Identify which cell holds the provided text, then report its (X, Y) central coordinate. 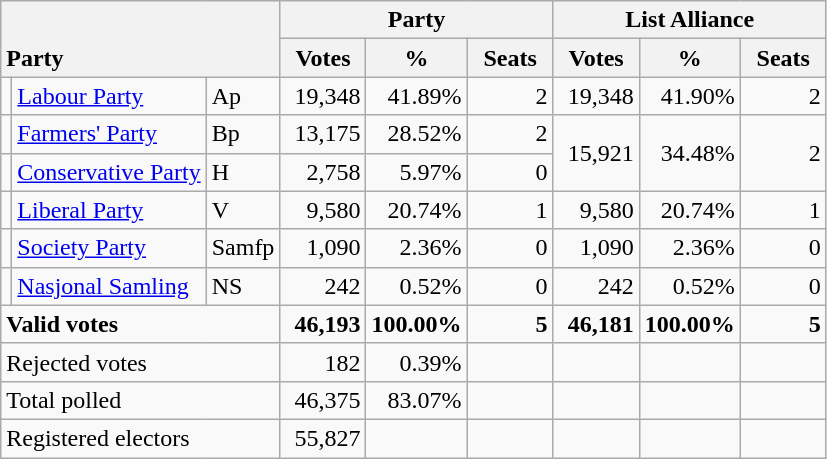
V (243, 210)
83.07% (416, 400)
NS (243, 286)
0.39% (416, 362)
H (243, 172)
13,175 (323, 134)
41.89% (416, 96)
Farmers' Party (109, 134)
28.52% (416, 134)
15,921 (596, 153)
List Alliance (690, 20)
Rejected votes (140, 362)
41.90% (690, 96)
Samfp (243, 248)
5.97% (416, 172)
Nasjonal Samling (109, 286)
46,375 (323, 400)
46,193 (323, 324)
Liberal Party (109, 210)
46,181 (596, 324)
Registered electors (140, 438)
Ap (243, 96)
Conservative Party (109, 172)
182 (323, 362)
Bp (243, 134)
Total polled (140, 400)
Labour Party (109, 96)
Valid votes (140, 324)
2,758 (323, 172)
34.48% (690, 153)
55,827 (323, 438)
Society Party (109, 248)
